Return the [X, Y] coordinate for the center point of the cell that contains the specified text.  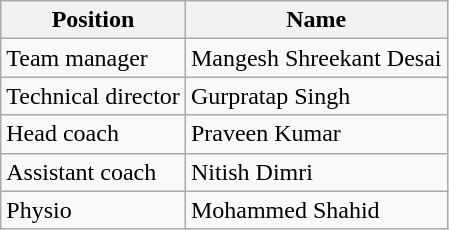
Team manager [94, 58]
Assistant coach [94, 172]
Praveen Kumar [316, 134]
Technical director [94, 96]
Gurpratap Singh [316, 96]
Head coach [94, 134]
Name [316, 20]
Position [94, 20]
Physio [94, 210]
Mohammed Shahid [316, 210]
Mangesh Shreekant Desai [316, 58]
Nitish Dimri [316, 172]
